Return the (X, Y) coordinate for the center point of the cell that contains the specified text.  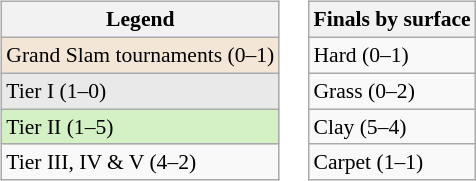
Tier II (1–5) (140, 127)
Tier III, IV & V (4–2) (140, 162)
Carpet (1–1) (392, 162)
Finals by surface (392, 20)
Hard (0–1) (392, 55)
Grass (0–2) (392, 91)
Clay (5–4) (392, 127)
Tier I (1–0) (140, 91)
Grand Slam tournaments (0–1) (140, 55)
Legend (140, 20)
